Search for the cell housing the specified text and yield its [X, Y] center coordinate. 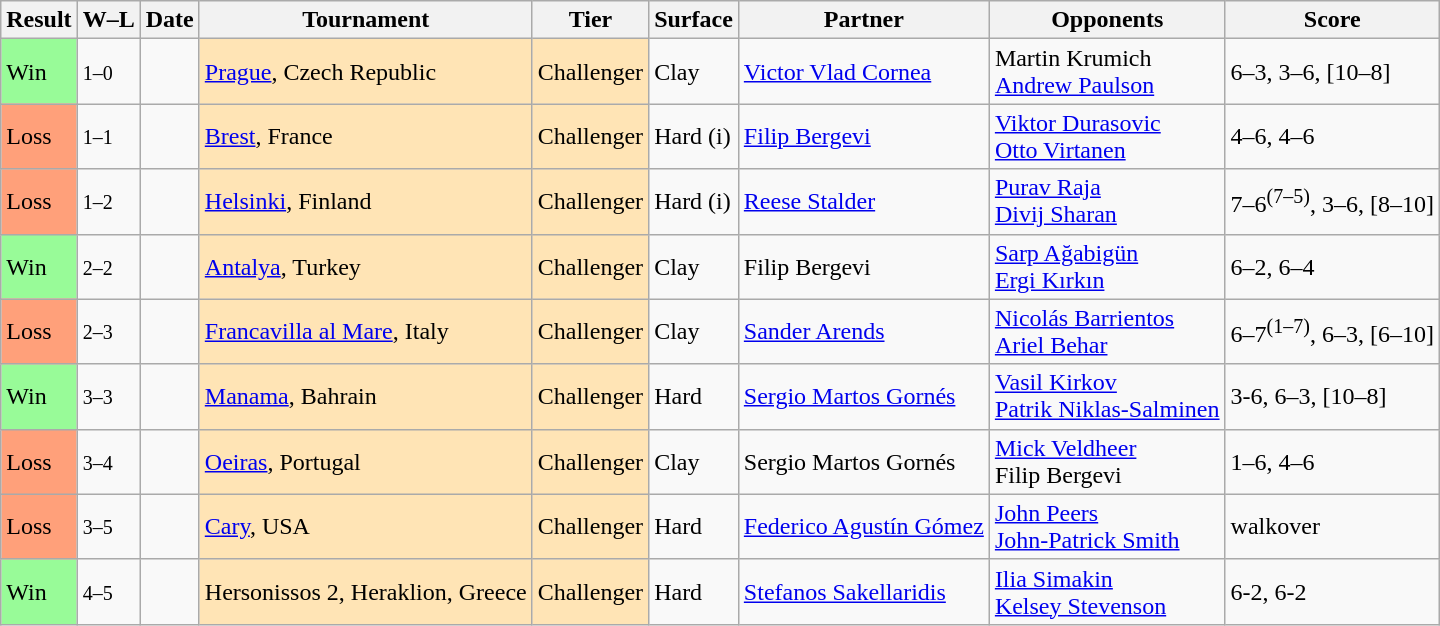
Sander Arends [864, 332]
Viktor Durasovic Otto Virtanen [1107, 136]
Vasil Kirkov Patrik Niklas-Salminen [1107, 396]
4–6, 4–6 [1332, 136]
Brest, France [366, 136]
2–3 [108, 332]
3-6, 6–3, [10–8] [1332, 396]
Martin Krumich Andrew Paulson [1107, 72]
Purav Raja Divij Sharan [1107, 202]
Federico Agustín Gómez [864, 526]
Opponents [1107, 20]
Tier [590, 20]
3–5 [108, 526]
Surface [694, 20]
Ilia Simakin Kelsey Stevenson [1107, 592]
1–6, 4–6 [1332, 462]
Nicolás Barrientos Ariel Behar [1107, 332]
6–7(1–7), 6–3, [6–10] [1332, 332]
Tournament [366, 20]
Partner [864, 20]
Result [39, 20]
2–2 [108, 266]
1–1 [108, 136]
Cary, USA [366, 526]
W–L [108, 20]
7–6(7–5), 3–6, [8–10] [1332, 202]
Oeiras, Portugal [366, 462]
Hersonissos 2, Heraklion, Greece [366, 592]
Sarp Ağabigün Ergi Kırkın [1107, 266]
Mick Veldheer Filip Bergevi [1107, 462]
3–3 [108, 396]
6–2, 6–4 [1332, 266]
1–0 [108, 72]
Helsinki, Finland [366, 202]
Victor Vlad Cornea [864, 72]
Prague, Czech Republic [366, 72]
John Peers John-Patrick Smith [1107, 526]
Manama, Bahrain [366, 396]
6–3, 3–6, [10–8] [1332, 72]
Francavilla al Mare, Italy [366, 332]
walkover [1332, 526]
Score [1332, 20]
3–4 [108, 462]
4–5 [108, 592]
Stefanos Sakellaridis [864, 592]
1–2 [108, 202]
6-2, 6-2 [1332, 592]
Antalya, Turkey [366, 266]
Date [170, 20]
Reese Stalder [864, 202]
